From the cell containing the given text, extract its center point as [X, Y] coordinate. 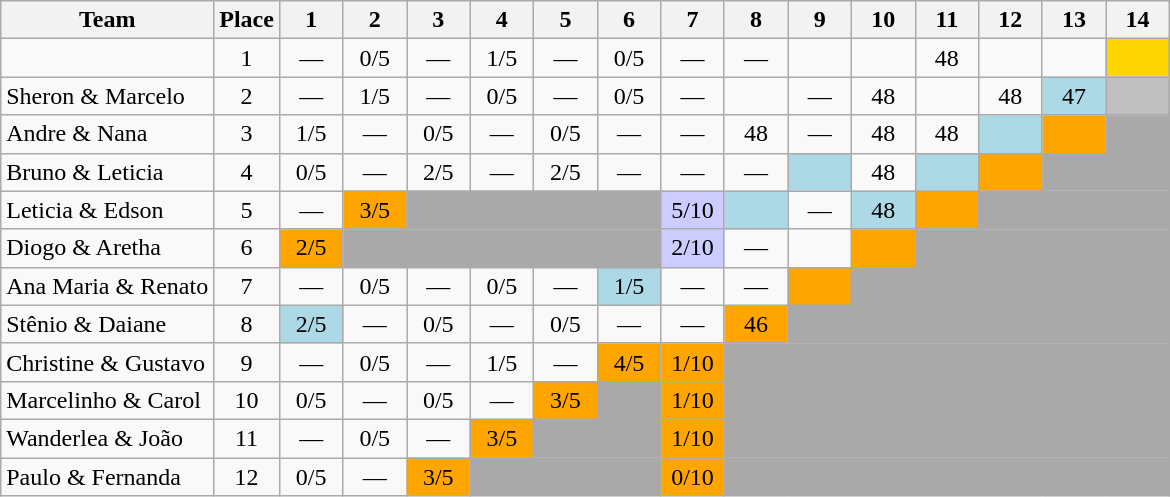
Andre & Nana [108, 134]
Wanderlea & João [108, 438]
Bruno & Leticia [108, 172]
13 [1074, 20]
4/5 [629, 362]
Leticia & Edson [108, 210]
Paulo & Fernanda [108, 477]
5/10 [693, 210]
Marcelinho & Carol [108, 400]
47 [1074, 96]
Diogo & Aretha [108, 248]
14 [1138, 20]
Sheron & Marcelo [108, 96]
2/10 [693, 248]
46 [756, 324]
Christine & Gustavo [108, 362]
Place [247, 20]
0/10 [693, 477]
Ana Maria & Renato [108, 286]
Team [108, 20]
Stênio & Daiane [108, 324]
